Determine the (X, Y) coordinate at the center of the cell enclosing the given text.  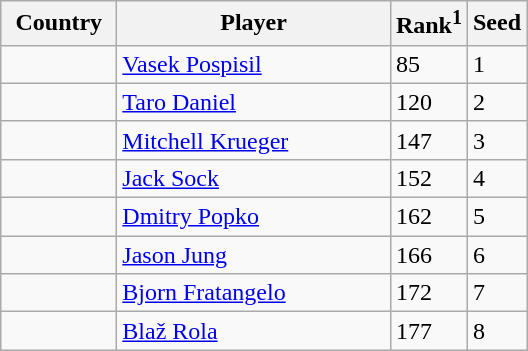
120 (428, 102)
85 (428, 64)
3 (496, 140)
6 (496, 255)
Bjorn Fratangelo (254, 293)
162 (428, 217)
2 (496, 102)
Seed (496, 24)
147 (428, 140)
Vasek Pospisil (254, 64)
172 (428, 293)
Jason Jung (254, 255)
Player (254, 24)
5 (496, 217)
Jack Sock (254, 178)
1 (496, 64)
152 (428, 178)
Country (59, 24)
8 (496, 331)
Dmitry Popko (254, 217)
Rank1 (428, 24)
177 (428, 331)
Blaž Rola (254, 331)
166 (428, 255)
Mitchell Krueger (254, 140)
Taro Daniel (254, 102)
7 (496, 293)
4 (496, 178)
